Detect which cell encompasses the target text, then output its (X, Y) center coordinate. 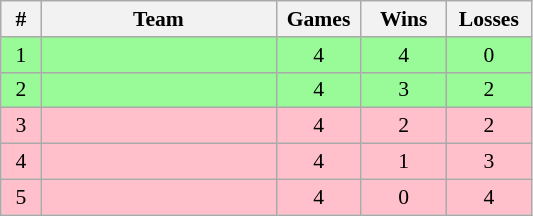
Games (318, 19)
Wins (404, 19)
# (21, 19)
Team (158, 19)
5 (21, 197)
Losses (488, 19)
